Return the [X, Y] coordinate for the center point of the cell that contains the specified text.  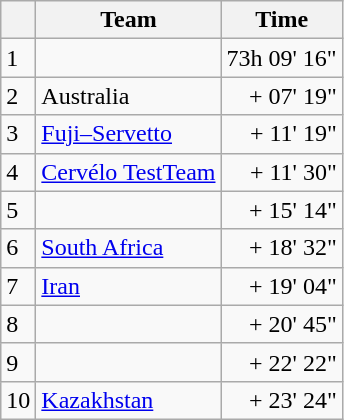
+ 20' 45" [282, 324]
South Africa [128, 248]
3 [18, 134]
+ 15' 14" [282, 210]
+ 22' 22" [282, 362]
Fuji–Servetto [128, 134]
Kazakhstan [128, 400]
73h 09' 16" [282, 58]
+ 11' 30" [282, 172]
8 [18, 324]
6 [18, 248]
9 [18, 362]
1 [18, 58]
Australia [128, 96]
Iran [128, 286]
2 [18, 96]
5 [18, 210]
10 [18, 400]
+ 07' 19" [282, 96]
+ 18' 32" [282, 248]
+ 23' 24" [282, 400]
Team [128, 20]
7 [18, 286]
Cervélo TestTeam [128, 172]
Time [282, 20]
4 [18, 172]
+ 11' 19" [282, 134]
+ 19' 04" [282, 286]
